Search for the cell housing the specified text and yield its (x, y) center coordinate. 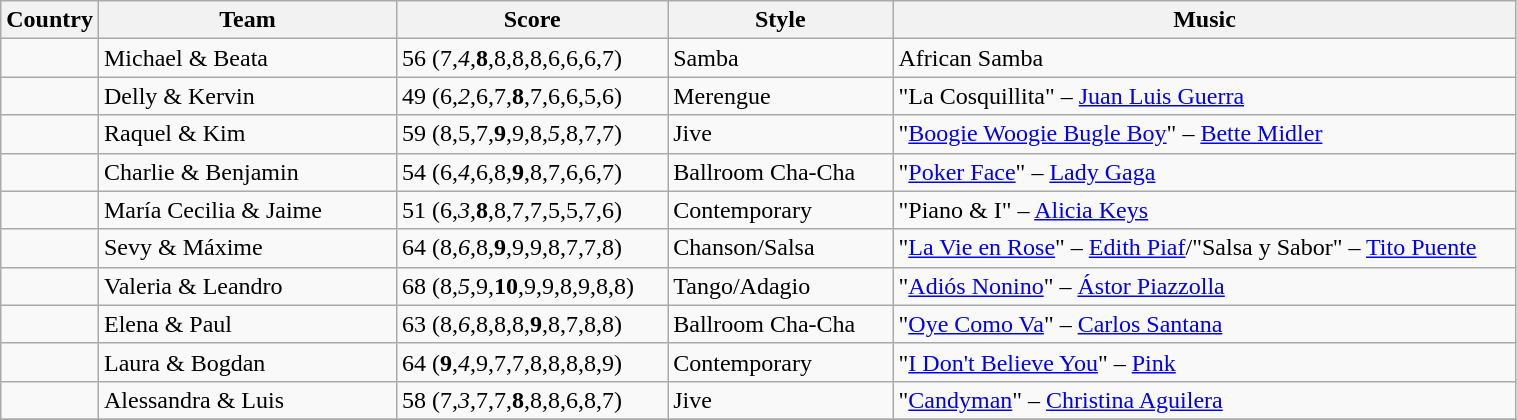
Charlie & Benjamin (247, 172)
"La Cosquillita" – Juan Luis Guerra (1204, 96)
Delly & Kervin (247, 96)
Alessandra & Luis (247, 400)
64 (8,6,8,9,9,9,8,7,7,8) (532, 248)
Merengue (780, 96)
Samba (780, 58)
58 (7,3,7,7,8,8,8,6,8,7) (532, 400)
"Adiós Nonino" – Ástor Piazzolla (1204, 286)
54 (6,4,6,8,9,8,7,6,6,7) (532, 172)
Elena & Paul (247, 324)
Laura & Bogdan (247, 362)
Country (50, 20)
68 (8,5,9,10,9,9,8,9,8,8) (532, 286)
Music (1204, 20)
"Oye Como Va" – Carlos Santana (1204, 324)
"I Don't Believe You" – Pink (1204, 362)
Michael & Beata (247, 58)
59 (8,5,7,9,9,8,5,8,7,7) (532, 134)
51 (6,3,8,8,7,7,5,5,7,6) (532, 210)
Raquel & Kim (247, 134)
Style (780, 20)
64 (9,4,9,7,7,8,8,8,8,9) (532, 362)
"Piano & I" – Alicia Keys (1204, 210)
63 (8,6,8,8,8,9,8,7,8,8) (532, 324)
"Boogie Woogie Bugle Boy" – Bette Midler (1204, 134)
"Poker Face" – Lady Gaga (1204, 172)
María Cecilia & Jaime (247, 210)
African Samba (1204, 58)
Sevy & Máxime (247, 248)
Valeria & Leandro (247, 286)
49 (6,2,6,7,8,7,6,6,5,6) (532, 96)
"Candyman" – Christina Aguilera (1204, 400)
56 (7,4,8,8,8,8,6,6,6,7) (532, 58)
Team (247, 20)
Score (532, 20)
"La Vie en Rose" – Edith Piaf/"Salsa y Sabor" – Tito Puente (1204, 248)
Chanson/Salsa (780, 248)
Tango/Adagio (780, 286)
